Provide the [x, y] coordinate of the cell's center where the given text is located.  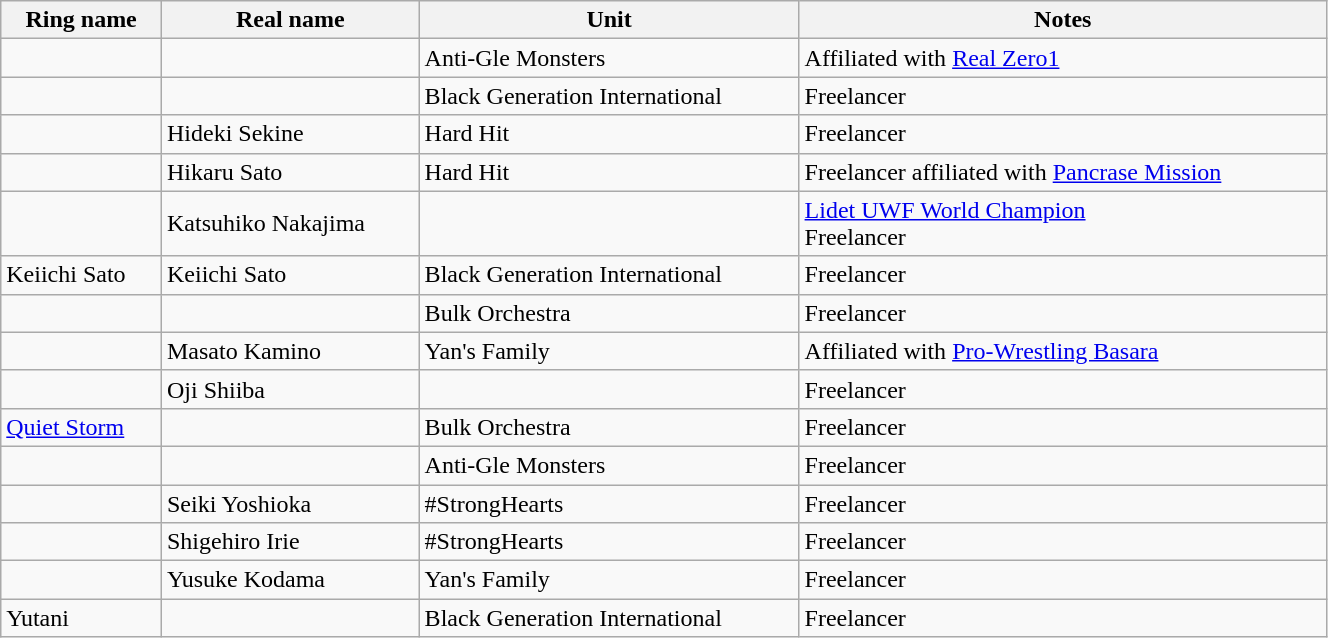
Ring name [82, 20]
Masato Kamino [290, 351]
Quiet Storm [82, 427]
Affiliated with Real Zero1 [1062, 58]
Shigehiro Irie [290, 542]
Hikaru Sato [290, 172]
Real name [290, 20]
Seiki Yoshioka [290, 503]
Affiliated with Pro-Wrestling Basara [1062, 351]
Hideki Sekine [290, 134]
Lidet UWF World ChampionFreelancer [1062, 224]
Freelancer affiliated with Pancrase Mission [1062, 172]
Notes [1062, 20]
Unit [609, 20]
Yusuke Kodama [290, 580]
Katsuhiko Nakajima [290, 224]
Yutani [82, 618]
Oji Shiiba [290, 389]
